Return (x, y) of the center of cell containing provided text 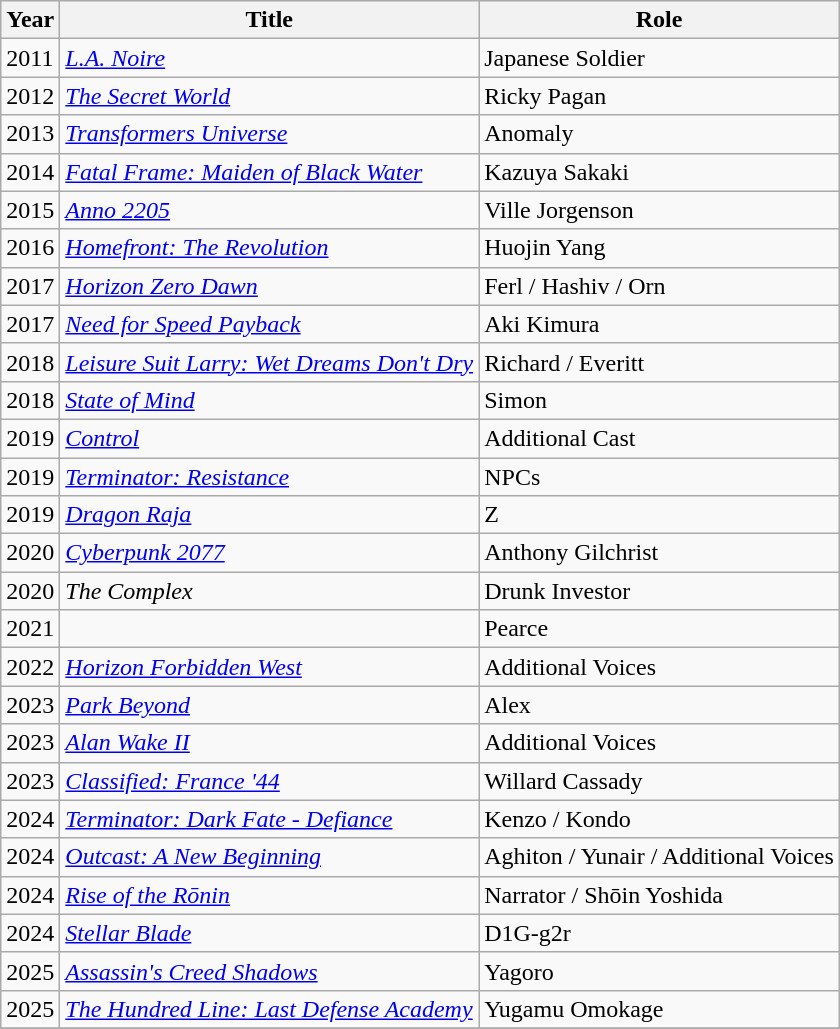
Alex (660, 705)
Park Beyond (270, 705)
Alan Wake II (270, 743)
Fatal Frame: Maiden of Black Water (270, 172)
Terminator: Dark Fate - Defiance (270, 819)
2015 (30, 210)
Pearce (660, 629)
Anno 2205 (270, 210)
The Secret World (270, 96)
Control (270, 438)
Leisure Suit Larry: Wet Dreams Don't Dry (270, 362)
Huojin Yang (660, 248)
Stellar Blade (270, 933)
Anthony Gilchrist (660, 553)
2012 (30, 96)
Year (30, 20)
Transformers Universe (270, 134)
2011 (30, 58)
Ville Jorgenson (660, 210)
Aki Kimura (660, 324)
Role (660, 20)
Dragon Raja (270, 515)
The Complex (270, 591)
Yugamu Omokage (660, 1009)
Rise of the Rōnin (270, 895)
Yagoro (660, 971)
Z (660, 515)
Willard Cassady (660, 781)
L.A. Noire (270, 58)
State of Mind (270, 400)
2021 (30, 629)
Need for Speed Payback (270, 324)
Horizon Forbidden West (270, 667)
Assassin's Creed Shadows (270, 971)
Anomaly (660, 134)
The Hundred Line: Last Defense Academy (270, 1009)
Drunk Investor (660, 591)
Additional Cast (660, 438)
Terminator: Resistance (270, 477)
Narrator / Shōin Yoshida (660, 895)
2014 (30, 172)
Horizon Zero Dawn (270, 286)
Ferl / Hashiv / Orn (660, 286)
Richard / Everitt (660, 362)
Kazuya Sakaki (660, 172)
2016 (30, 248)
NPCs (660, 477)
Ricky Pagan (660, 96)
2022 (30, 667)
Title (270, 20)
Outcast: A New Beginning (270, 857)
Simon (660, 400)
Homefront: The Revolution (270, 248)
2013 (30, 134)
Aghiton / Yunair / Additional Voices (660, 857)
Classified: France '44 (270, 781)
D1G-g2r (660, 933)
Cyberpunk 2077 (270, 553)
Japanese Soldier (660, 58)
Kenzo / Kondo (660, 819)
